Locate the cell with the specified text and output its [X, Y] center coordinate. 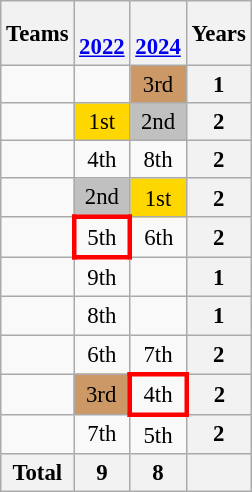
9 [102, 472]
8 [158, 472]
9th [102, 278]
Total [38, 472]
2022 [102, 34]
Years [218, 34]
2024 [158, 34]
Teams [38, 34]
